Determine the (X, Y) coordinate at the center of the cell enclosing the given text.  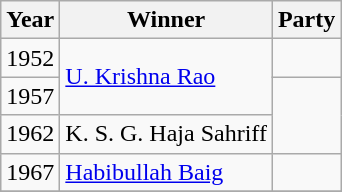
Party (306, 20)
Year (30, 20)
U. Krishna Rao (166, 77)
Winner (166, 20)
1957 (30, 96)
1952 (30, 58)
1962 (30, 134)
Habibullah Baig (166, 172)
K. S. G. Haja Sahriff (166, 134)
1967 (30, 172)
